Search for the cell housing the specified text and yield its [X, Y] center coordinate. 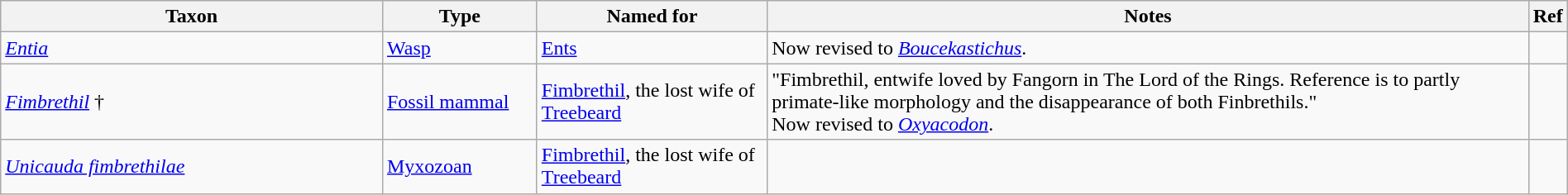
Named for [652, 17]
Ents [652, 48]
Fossil mammal [460, 102]
Ref [1548, 17]
Unicauda fimbrethilae [192, 167]
Myxozoan [460, 167]
Taxon [192, 17]
Now revised to Boucekastichus. [1148, 48]
Type [460, 17]
Wasp [460, 48]
Fimbrethil † [192, 102]
Notes [1148, 17]
Entia [192, 48]
